Scan for the cell matching the given text and deliver its (X, Y) coordinate at center. 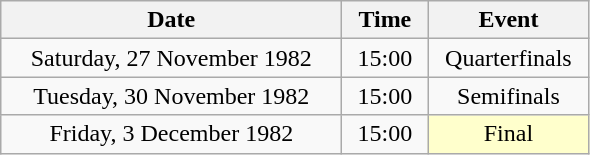
Semifinals (508, 96)
Event (508, 20)
Time (385, 20)
Saturday, 27 November 1982 (172, 58)
Date (172, 20)
Tuesday, 30 November 1982 (172, 96)
Quarterfinals (508, 58)
Friday, 3 December 1982 (172, 134)
Final (508, 134)
